Determine the [X, Y] coordinate at the center of the cell enclosing the given text.  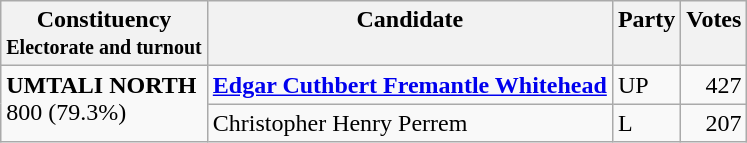
L [646, 123]
UP [646, 85]
UMTALI NORTH800 (79.3%) [104, 104]
Edgar Cuthbert Fremantle Whitehead [410, 85]
Christopher Henry Perrem [410, 123]
ConstituencyElectorate and turnout [104, 34]
427 [714, 85]
Candidate [410, 34]
207 [714, 123]
Party [646, 34]
Votes [714, 34]
